Search for the cell housing the specified text and yield its (x, y) center coordinate. 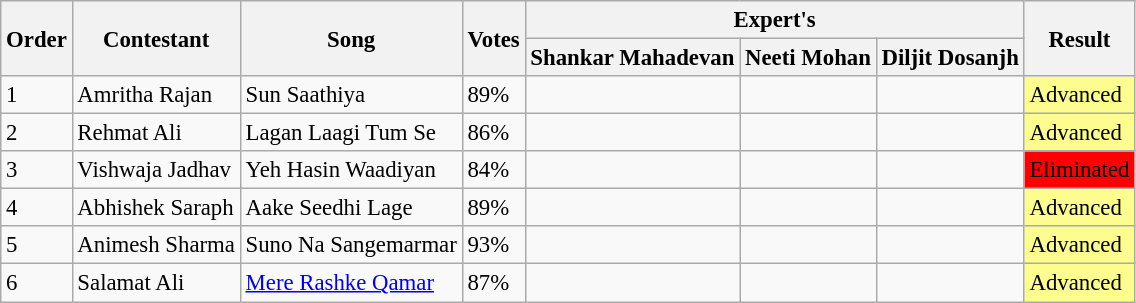
2 (36, 133)
84% (494, 170)
Neeti Mohan (808, 58)
Rehmat Ali (156, 133)
Result (1080, 38)
Expert's (774, 20)
Order (36, 38)
Yeh Hasin Waadiyan (351, 170)
Salamat Ali (156, 283)
Eliminated (1080, 170)
Mere Rashke Qamar (351, 283)
Aake Seedhi Lage (351, 208)
Diljit Dosanjh (950, 58)
Vishwaja Jadhav (156, 170)
Contestant (156, 38)
Lagan Laagi Tum Se (351, 133)
5 (36, 245)
Suno Na Sangemarmar (351, 245)
1 (36, 95)
Animesh Sharma (156, 245)
Sun Saathiya (351, 95)
6 (36, 283)
Song (351, 38)
93% (494, 245)
3 (36, 170)
4 (36, 208)
86% (494, 133)
Shankar Mahadevan (632, 58)
Abhishek Saraph (156, 208)
87% (494, 283)
Amritha Rajan (156, 95)
Votes (494, 38)
